Output the (x, y) coordinate of the center of the cell containing the given text.  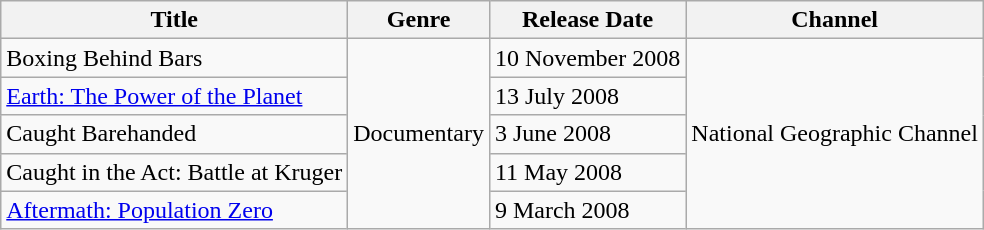
Caught Barehanded (174, 134)
Boxing Behind Bars (174, 58)
Channel (835, 20)
3 June 2008 (587, 134)
National Geographic Channel (835, 134)
Caught in the Act: Battle at Kruger (174, 172)
11 May 2008 (587, 172)
Aftermath: Population Zero (174, 210)
10 November 2008 (587, 58)
Genre (419, 20)
Earth: The Power of the Planet (174, 96)
9 March 2008 (587, 210)
13 July 2008 (587, 96)
Title (174, 20)
Documentary (419, 134)
Release Date (587, 20)
